Return (x, y) of the center of cell containing provided text 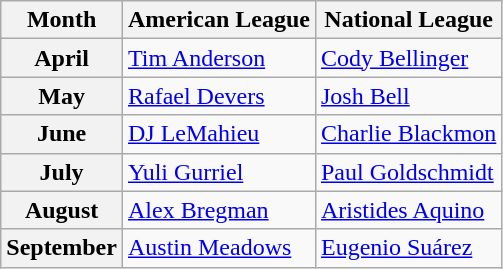
National League (408, 20)
Aristides Aquino (408, 210)
April (62, 58)
Tim Anderson (218, 58)
August (62, 210)
DJ LeMahieu (218, 134)
Paul Goldschmidt (408, 172)
Alex Bregman (218, 210)
Cody Bellinger (408, 58)
American League (218, 20)
Yuli Gurriel (218, 172)
September (62, 248)
Eugenio Suárez (408, 248)
June (62, 134)
May (62, 96)
Month (62, 20)
Rafael Devers (218, 96)
Charlie Blackmon (408, 134)
Austin Meadows (218, 248)
July (62, 172)
Josh Bell (408, 96)
